Output the [x, y] coordinate of the center of the cell containing the given text.  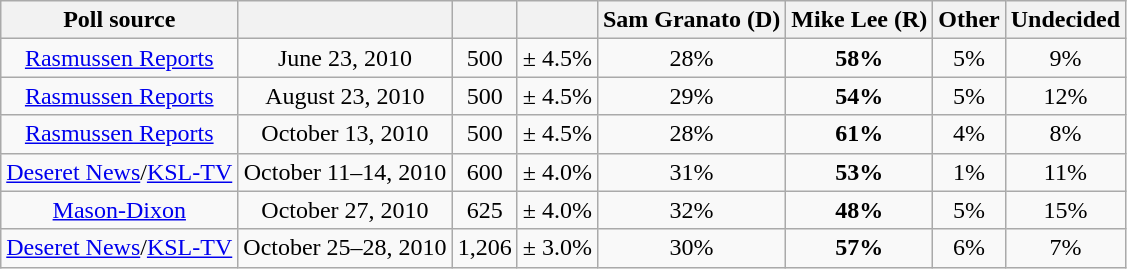
11% [1065, 172]
30% [691, 248]
October 11–14, 2010 [345, 172]
June 23, 2010 [345, 58]
1,206 [484, 248]
October 27, 2010 [345, 210]
9% [1065, 58]
October 13, 2010 [345, 134]
Sam Granato (D) [691, 20]
Undecided [1065, 20]
7% [1065, 248]
8% [1065, 134]
12% [1065, 96]
15% [1065, 210]
54% [860, 96]
32% [691, 210]
Poll source [120, 20]
48% [860, 210]
Other [969, 20]
Mike Lee (R) [860, 20]
625 [484, 210]
Mason-Dixon [120, 210]
31% [691, 172]
August 23, 2010 [345, 96]
1% [969, 172]
October 25–28, 2010 [345, 248]
4% [969, 134]
600 [484, 172]
57% [860, 248]
53% [860, 172]
± 3.0% [557, 248]
29% [691, 96]
58% [860, 58]
6% [969, 248]
61% [860, 134]
